Find where the given text appears and provide that cell's center as (x, y) coordinate. 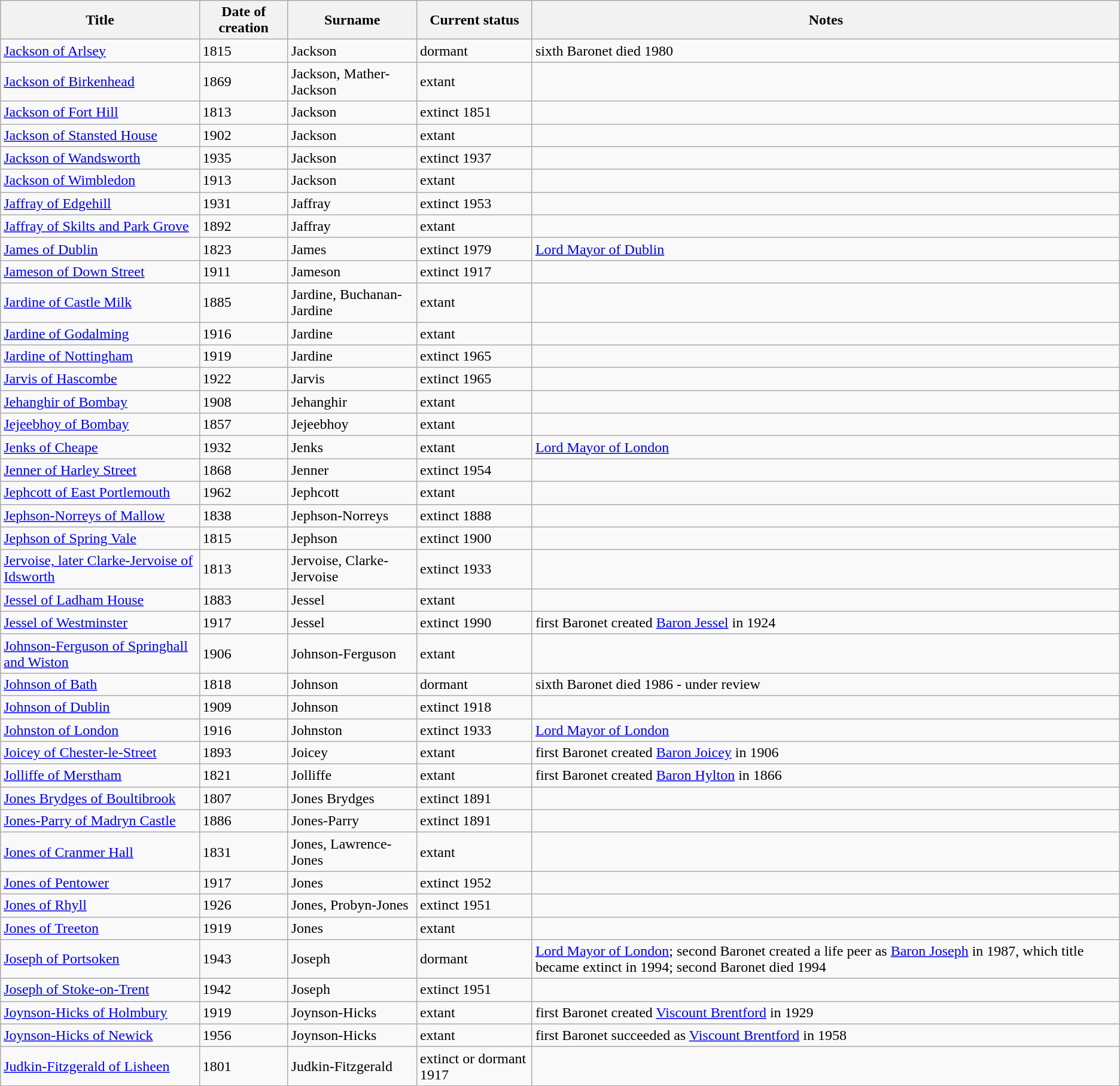
1906 (244, 653)
1892 (244, 226)
1883 (244, 600)
1893 (244, 753)
extinct 1851 (474, 112)
Date of creation (244, 20)
extinct 1990 (474, 623)
Jenner of Harley Street (101, 470)
Jarvis (352, 379)
sixth Baronet died 1986 - under review (826, 684)
Jardine, Buchanan-Jardine (352, 303)
Jones-Parry of Madryn Castle (101, 821)
1857 (244, 425)
James (352, 249)
1908 (244, 402)
1807 (244, 798)
Current status (474, 20)
Jephson (352, 538)
Jackson of Wimbledon (101, 181)
first Baronet created Viscount Brentford in 1929 (826, 1012)
Jephson of Spring Vale (101, 538)
extinct 1954 (474, 470)
1831 (244, 852)
Jaffray of Edgehill (101, 203)
Johnson-Ferguson (352, 653)
extinct 1888 (474, 515)
Joynson-Hicks of Holmbury (101, 1012)
1956 (244, 1035)
Jones of Pentower (101, 883)
Jehanghir (352, 402)
Jones of Rhyll (101, 905)
Johnson of Dublin (101, 707)
Jackson, Mather-Jackson (352, 81)
1926 (244, 905)
Jameson (352, 271)
Judkin-Fitzgerald (352, 1066)
Jolliffe of Merstham (101, 776)
1935 (244, 158)
Jardine of Nottingham (101, 356)
Jephson-Norreys of Mallow (101, 515)
Jolliffe (352, 776)
Jenner (352, 470)
Jackson of Stansted House (101, 135)
Jones of Cranmer Hall (101, 852)
Jones, Lawrence-Jones (352, 852)
first Baronet succeeded as Viscount Brentford in 1958 (826, 1035)
Joicey (352, 753)
1886 (244, 821)
Judkin-Fitzgerald of Lisheen (101, 1066)
1942 (244, 990)
Johnson of Bath (101, 684)
Jackson of Birkenhead (101, 81)
Lord Mayor of Dublin (826, 249)
1909 (244, 707)
first Baronet created Baron Joicey in 1906 (826, 753)
extinct 1952 (474, 883)
Johnston (352, 730)
1911 (244, 271)
Notes (826, 20)
Jardine of Castle Milk (101, 303)
Jackson of Fort Hill (101, 112)
sixth Baronet died 1980 (826, 51)
first Baronet created Baron Hylton in 1866 (826, 776)
Surname (352, 20)
1885 (244, 303)
Jephcott (352, 493)
extinct 1979 (474, 249)
Title (101, 20)
1823 (244, 249)
Jessel of Ladham House (101, 600)
Lord Mayor of London; second Baronet created a life peer as Baron Joseph in 1987, which title became extinct in 1994; second Baronet died 1994 (826, 959)
1818 (244, 684)
Jephcott of East Portlemouth (101, 493)
Jehanghir of Bombay (101, 402)
1913 (244, 181)
1943 (244, 959)
1801 (244, 1066)
1962 (244, 493)
1902 (244, 135)
Jameson of Down Street (101, 271)
1838 (244, 515)
1869 (244, 81)
1868 (244, 470)
Jenks of Cheape (101, 447)
Jephson-Norreys (352, 515)
Jones of Treeton (101, 928)
Jervoise, Clarke-Jervoise (352, 569)
extinct or dormant 1917 (474, 1066)
Jejeebhoy of Bombay (101, 425)
Jackson of Wandsworth (101, 158)
Jackson of Arlsey (101, 51)
James of Dublin (101, 249)
Johnson-Ferguson of Springhall and Wiston (101, 653)
Joicey of Chester-le-Street (101, 753)
1922 (244, 379)
extinct 1918 (474, 707)
1931 (244, 203)
Jones Brydges (352, 798)
first Baronet created Baron Jessel in 1924 (826, 623)
Johnston of London (101, 730)
Jervoise, later Clarke-Jervoise of Idsworth (101, 569)
Joynson-Hicks of Newick (101, 1035)
Jones Brydges of Boultibrook (101, 798)
Jones, Probyn-Jones (352, 905)
extinct 1917 (474, 271)
Jones-Parry (352, 821)
Jaffray of Skilts and Park Grove (101, 226)
extinct 1953 (474, 203)
Jessel of Westminster (101, 623)
Joseph of Portsoken (101, 959)
extinct 1937 (474, 158)
extinct 1900 (474, 538)
Jenks (352, 447)
Jejeebhoy (352, 425)
Joseph of Stoke-on-Trent (101, 990)
1932 (244, 447)
Jardine of Godalming (101, 333)
Jarvis of Hascombe (101, 379)
1821 (244, 776)
